Detect which cell encompasses the target text, then output its (x, y) center coordinate. 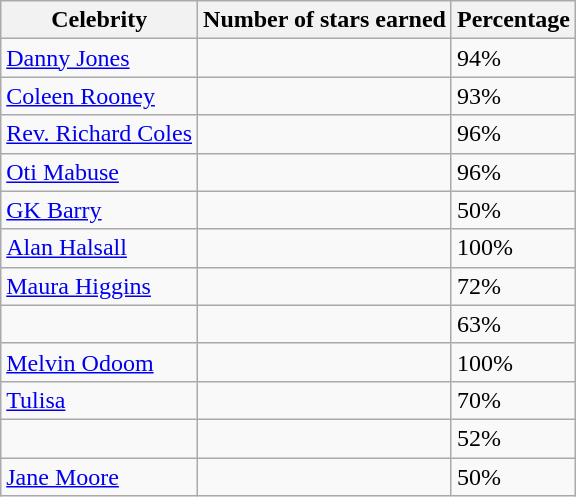
93% (513, 96)
Melvin Odoom (100, 362)
Tulisa (100, 400)
70% (513, 400)
94% (513, 58)
Jane Moore (100, 477)
52% (513, 438)
Danny Jones (100, 58)
Oti Mabuse (100, 172)
Percentage (513, 20)
63% (513, 324)
Rev. Richard Coles (100, 134)
Coleen Rooney (100, 96)
Maura Higgins (100, 286)
Celebrity (100, 20)
72% (513, 286)
GK Barry (100, 210)
Alan Halsall (100, 248)
Number of stars earned (325, 20)
